Capture the cell that displays the provided text and extract its (X, Y) central coordinate. 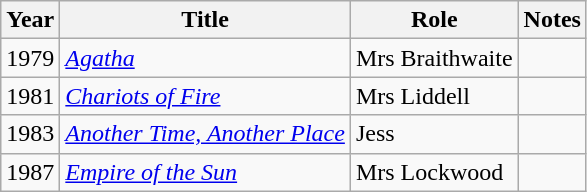
Role (434, 20)
Agatha (206, 58)
Another Time, Another Place (206, 134)
Mrs Braithwaite (434, 58)
1987 (30, 172)
1981 (30, 96)
1979 (30, 58)
Title (206, 20)
Empire of the Sun (206, 172)
Chariots of Fire (206, 96)
Mrs Liddell (434, 96)
Jess (434, 134)
Notes (552, 20)
Mrs Lockwood (434, 172)
1983 (30, 134)
Year (30, 20)
